Provide the (X, Y) coordinate of the cell's center where the given text is located.  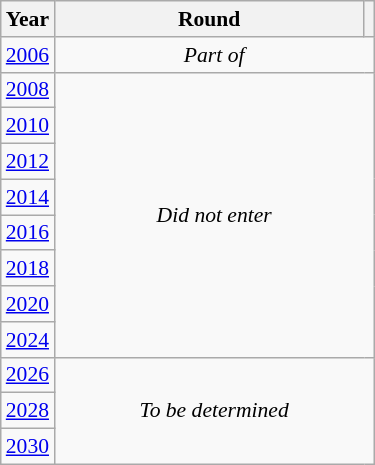
Round (209, 19)
2016 (28, 233)
2010 (28, 126)
2026 (28, 375)
2020 (28, 304)
Part of (214, 55)
Year (28, 19)
2012 (28, 162)
2030 (28, 447)
To be determined (214, 410)
2006 (28, 55)
2018 (28, 269)
2028 (28, 411)
2024 (28, 340)
2014 (28, 197)
2008 (28, 90)
Did not enter (214, 214)
